Pinpoint the cell where the given text exists, returning its [X, Y] midpoint coordinate. 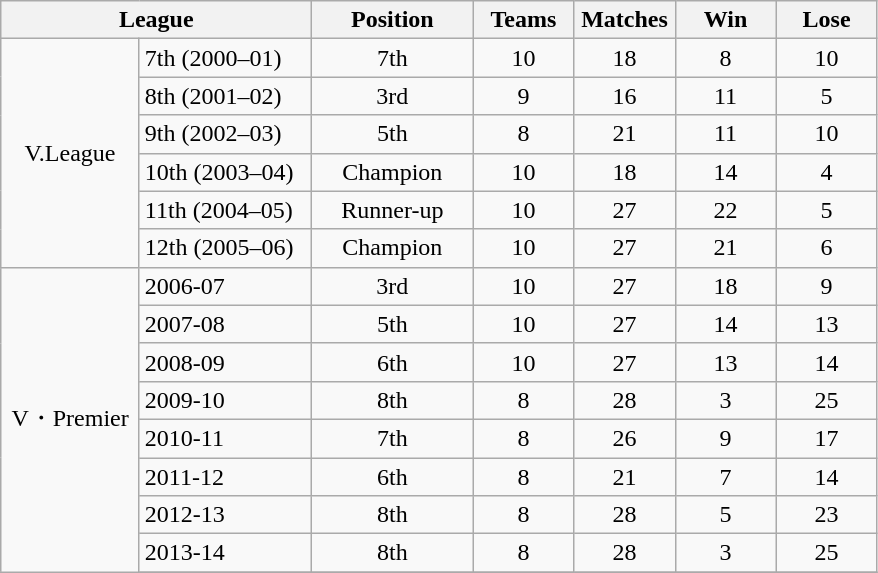
2008-09 [225, 362]
V・Premier [70, 419]
2013-14 [225, 553]
V.League [70, 153]
2012-13 [225, 515]
Runner-up [392, 210]
11th (2004–05) [225, 210]
6 [826, 248]
23 [826, 515]
League [156, 20]
8th (2001–02) [225, 96]
2011-12 [225, 477]
2010-11 [225, 438]
2006-07 [225, 286]
Teams [524, 20]
2007-08 [225, 324]
17 [826, 438]
2009-10 [225, 400]
12th (2005–06) [225, 248]
16 [624, 96]
Position [392, 20]
9th (2002–03) [225, 134]
22 [726, 210]
Lose [826, 20]
10th (2003–04) [225, 172]
7th (2000–01) [225, 58]
Win [726, 20]
26 [624, 438]
7 [726, 477]
4 [826, 172]
Matches [624, 20]
